Return [x, y] of the center of cell containing provided text 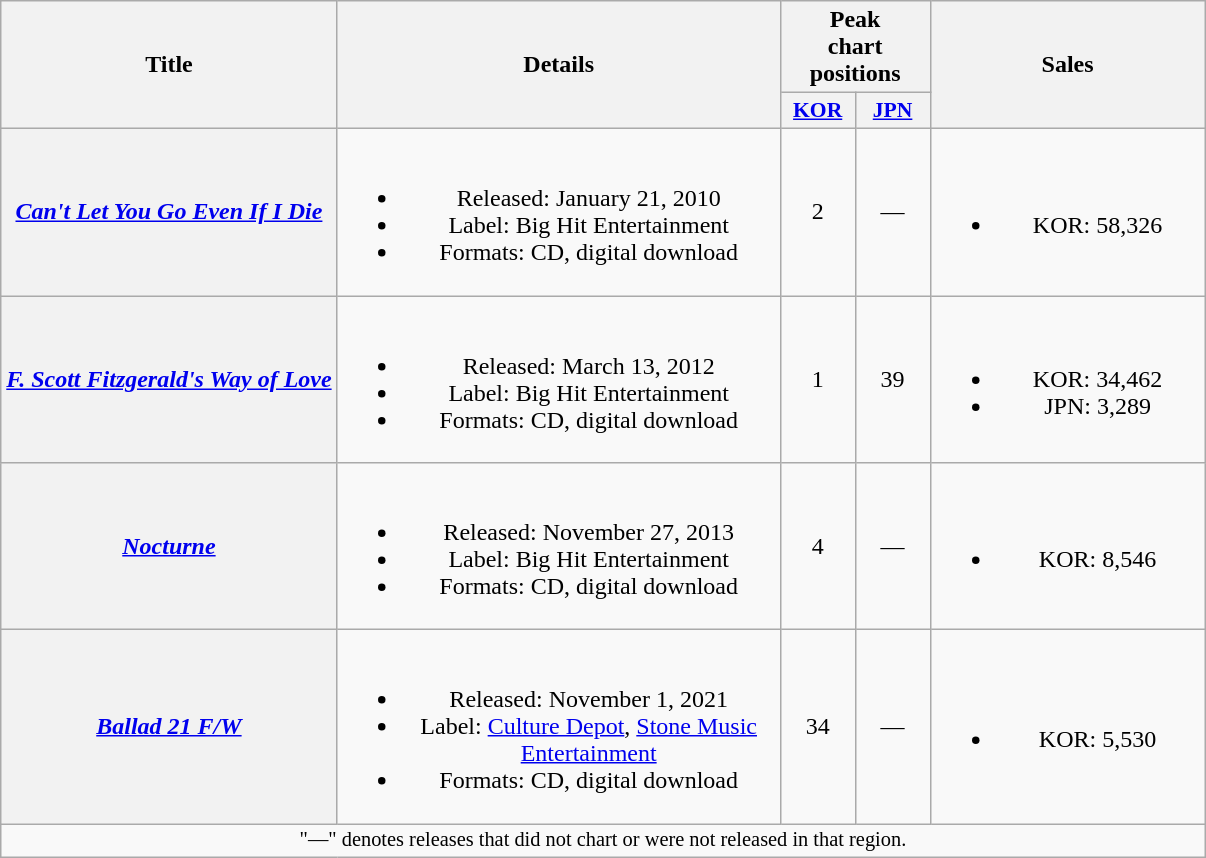
Sales [1068, 65]
34 [818, 727]
1 [818, 380]
39 [892, 380]
Released: November 1, 2021Label: Culture Depot, Stone Music EntertainmentFormats: CD, digital download [558, 727]
Title [169, 65]
KOR: 58,326 [1068, 212]
KOR: 5,530 [1068, 727]
Ballad 21 F/W [169, 727]
KOR [818, 111]
Peakchartpositions [855, 47]
"—" denotes releases that did not chart or were not released in that region. [603, 841]
Can't Let You Go Even If I Die [169, 212]
KOR: 34,462JPN: 3,289 [1068, 380]
JPN [892, 111]
Released: January 21, 2010Label: Big Hit EntertainmentFormats: CD, digital download [558, 212]
Nocturne [169, 546]
Details [558, 65]
Released: November 27, 2013Label: Big Hit EntertainmentFormats: CD, digital download [558, 546]
4 [818, 546]
Released: March 13, 2012Label: Big Hit EntertainmentFormats: CD, digital download [558, 380]
KOR: 8,546 [1068, 546]
2 [818, 212]
F. Scott Fitzgerald's Way of Love [169, 380]
